Return [x, y] of the center of cell containing provided text 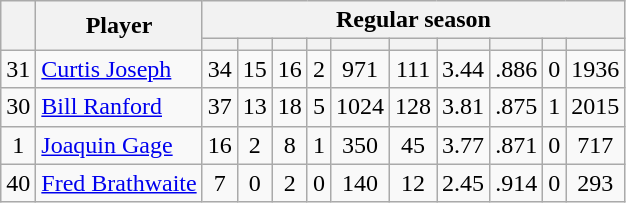
.871 [516, 145]
18 [290, 107]
293 [596, 183]
15 [254, 69]
1024 [360, 107]
2.45 [464, 183]
350 [360, 145]
13 [254, 107]
.914 [516, 183]
12 [412, 183]
111 [412, 69]
31 [18, 69]
7 [220, 183]
40 [18, 183]
140 [360, 183]
5 [318, 107]
3.77 [464, 145]
8 [290, 145]
Regular season [414, 20]
45 [412, 145]
Joaquin Gage [119, 145]
30 [18, 107]
717 [596, 145]
37 [220, 107]
3.81 [464, 107]
3.44 [464, 69]
1936 [596, 69]
.886 [516, 69]
.875 [516, 107]
128 [412, 107]
Player [119, 26]
2015 [596, 107]
Bill Ranford [119, 107]
Fred Brathwaite [119, 183]
971 [360, 69]
34 [220, 69]
Curtis Joseph [119, 69]
